Extract the [X, Y] coordinate from the center of the cell holding the provided text.  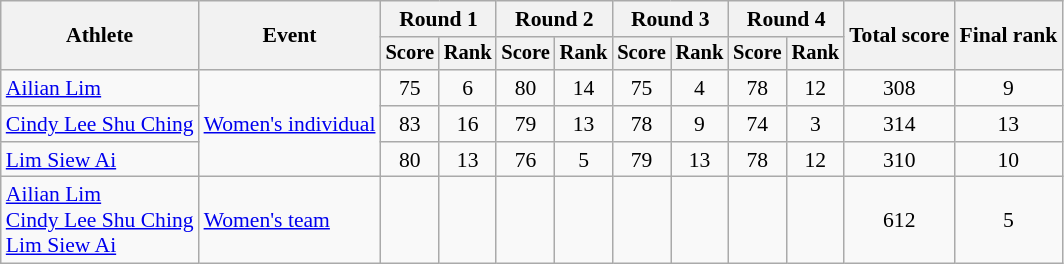
Ailian LimCindy Lee Shu ChingLim Siew Ai [100, 220]
14 [584, 88]
310 [899, 160]
Ailian Lim [100, 88]
74 [757, 124]
Round 4 [786, 19]
308 [899, 88]
314 [899, 124]
10 [1008, 160]
83 [410, 124]
Athlete [100, 36]
4 [700, 88]
Women's individual [290, 124]
Women's team [290, 220]
Final rank [1008, 36]
Event [290, 36]
3 [816, 124]
16 [468, 124]
Lim Siew Ai [100, 160]
Round 1 [439, 19]
76 [525, 160]
Round 3 [670, 19]
Total score [899, 36]
6 [468, 88]
Round 2 [554, 19]
Cindy Lee Shu Ching [100, 124]
612 [899, 220]
